For the text-containing cell, return its midpoint in (X, Y) coordinate format. 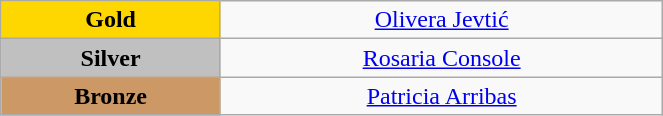
Olivera Jevtić (441, 20)
Rosaria Console (441, 58)
Patricia Arribas (441, 96)
Bronze (111, 96)
Gold (111, 20)
Silver (111, 58)
